Find where the given text appears and provide that cell's center as [x, y] coordinate. 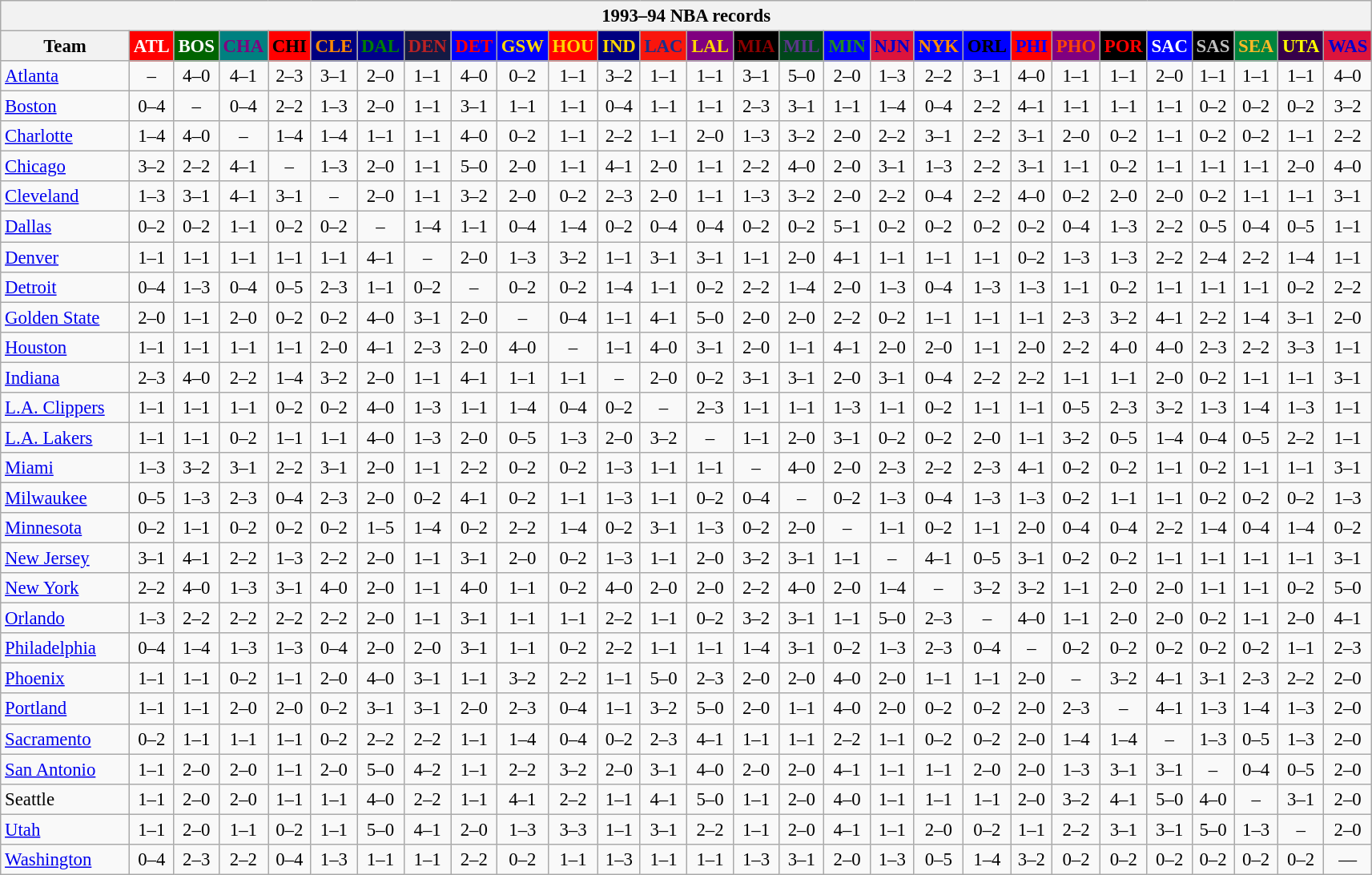
LAC [663, 46]
SEA [1256, 46]
Boston [66, 107]
Golden State [66, 317]
MIN [847, 46]
MIL [802, 46]
L.A. Clippers [66, 408]
1993–94 NBA records [686, 16]
SAS [1213, 46]
Portland [66, 709]
POR [1123, 46]
DEN [428, 46]
NYK [939, 46]
Minnesota [66, 528]
ORL [987, 46]
NJN [892, 46]
2–4 [1213, 257]
L.A. Lakers [66, 437]
CHA [243, 46]
CLE [333, 46]
Seattle [66, 799]
Milwaukee [66, 498]
SAC [1169, 46]
IND [619, 46]
Chicago [66, 167]
PHI [1032, 46]
Cleveland [66, 196]
UTA [1301, 46]
Indiana [66, 377]
Miami [66, 468]
HOU [573, 46]
Phoenix [66, 679]
CHI [289, 46]
Atlanta [66, 76]
Utah [66, 829]
San Antonio [66, 769]
— [1348, 860]
Denver [66, 257]
4–2 [428, 769]
Dallas [66, 227]
5–1 [847, 227]
Philadelphia [66, 648]
Houston [66, 347]
GSW [522, 46]
MIA [756, 46]
1–5 [381, 528]
New York [66, 588]
PHO [1076, 46]
New Jersey [66, 558]
DET [474, 46]
BOS [196, 46]
Washington [66, 860]
Sacramento [66, 739]
Charlotte [66, 136]
Orlando [66, 619]
WAS [1348, 46]
LAL [710, 46]
DAL [381, 46]
ATL [151, 46]
Team [66, 46]
Detroit [66, 287]
